Search for the cell housing the specified text and yield its (x, y) center coordinate. 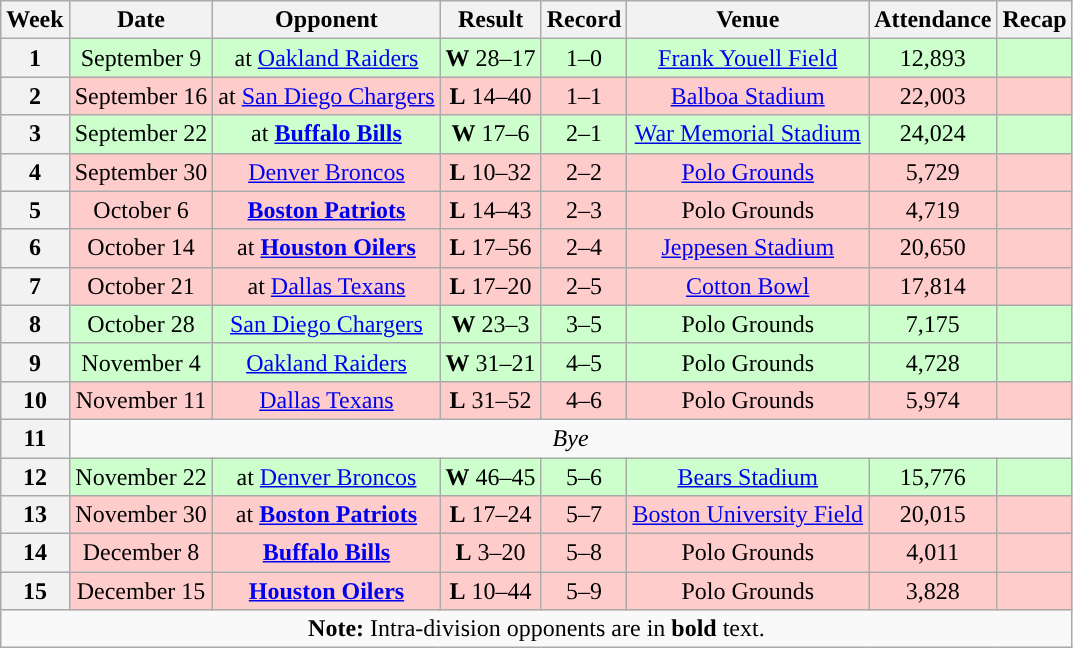
5,729 (933, 172)
2–4 (584, 248)
L 10–32 (490, 172)
W 23–3 (490, 324)
1–1 (584, 96)
7,175 (933, 324)
5 (35, 210)
Recap (1034, 20)
5–8 (584, 553)
5,974 (933, 400)
at San Diego Chargers (326, 96)
L 17–24 (490, 515)
15 (35, 591)
4,719 (933, 210)
Note: Intra-division opponents are in bold text. (536, 629)
Oakland Raiders (326, 362)
15,776 (933, 477)
L 14–43 (490, 210)
at Buffalo Bills (326, 134)
24,024 (933, 134)
1 (35, 58)
20,650 (933, 248)
2–2 (584, 172)
September 16 (141, 96)
Record (584, 20)
W 31–21 (490, 362)
22,003 (933, 96)
4,728 (933, 362)
Result (490, 20)
September 9 (141, 58)
Boston Patriots (326, 210)
L 17–20 (490, 286)
Boston University Field (748, 515)
at Boston Patriots (326, 515)
Balboa Stadium (748, 96)
Date (141, 20)
November 4 (141, 362)
December 8 (141, 553)
October 6 (141, 210)
San Diego Chargers (326, 324)
8 (35, 324)
Week (35, 20)
5–6 (584, 477)
Buffalo Bills (326, 553)
11 (35, 438)
3,828 (933, 591)
2–5 (584, 286)
5–9 (584, 591)
2–1 (584, 134)
Jeppesen Stadium (748, 248)
November 22 (141, 477)
13 (35, 515)
at Dallas Texans (326, 286)
Dallas Texans (326, 400)
W 17–6 (490, 134)
6 (35, 248)
Attendance (933, 20)
Bears Stadium (748, 477)
L 31–52 (490, 400)
L 3–20 (490, 553)
2 (35, 96)
4 (35, 172)
at Denver Broncos (326, 477)
L 14–40 (490, 96)
14 (35, 553)
September 22 (141, 134)
October 28 (141, 324)
4,011 (933, 553)
1–0 (584, 58)
War Memorial Stadium (748, 134)
October 14 (141, 248)
3 (35, 134)
October 21 (141, 286)
10 (35, 400)
3–5 (584, 324)
2–3 (584, 210)
Denver Broncos (326, 172)
November 11 (141, 400)
17,814 (933, 286)
12,893 (933, 58)
5–7 (584, 515)
Frank Youell Field (748, 58)
4–5 (584, 362)
7 (35, 286)
Cotton Bowl (748, 286)
Bye (570, 438)
Venue (748, 20)
Opponent (326, 20)
W 46–45 (490, 477)
4–6 (584, 400)
November 30 (141, 515)
at Oakland Raiders (326, 58)
L 17–56 (490, 248)
L 10–44 (490, 591)
W 28–17 (490, 58)
Houston Oilers (326, 591)
September 30 (141, 172)
9 (35, 362)
20,015 (933, 515)
at Houston Oilers (326, 248)
December 15 (141, 591)
12 (35, 477)
